Provide the [X, Y] coordinate of the cell's center where the given text is located.  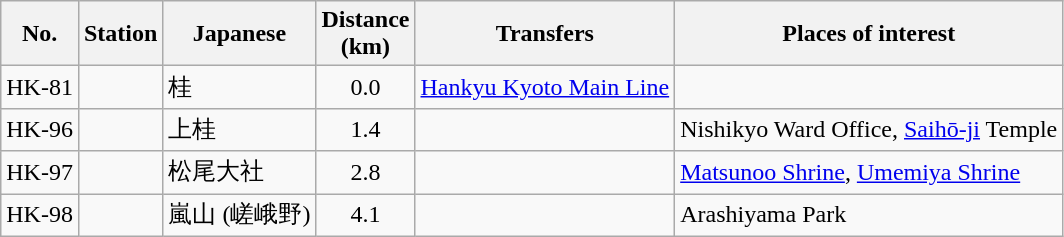
桂 [240, 88]
2.8 [366, 172]
Matsunoo Shrine, Umemiya Shrine [869, 172]
Nishikyo Ward Office, Saihō-ji Temple [869, 130]
嵐山 (嵯峨野) [240, 216]
Arashiyama Park [869, 216]
Hankyu Kyoto Main Line [545, 88]
Japanese [240, 34]
上桂 [240, 130]
Distance(km) [366, 34]
Station [120, 34]
Places of interest [869, 34]
HK-96 [40, 130]
1.4 [366, 130]
HK-97 [40, 172]
Transfers [545, 34]
No. [40, 34]
HK-98 [40, 216]
HK-81 [40, 88]
4.1 [366, 216]
0.0 [366, 88]
松尾大社 [240, 172]
